Return the [X, Y] coordinate for the center point of the cell that contains the specified text.  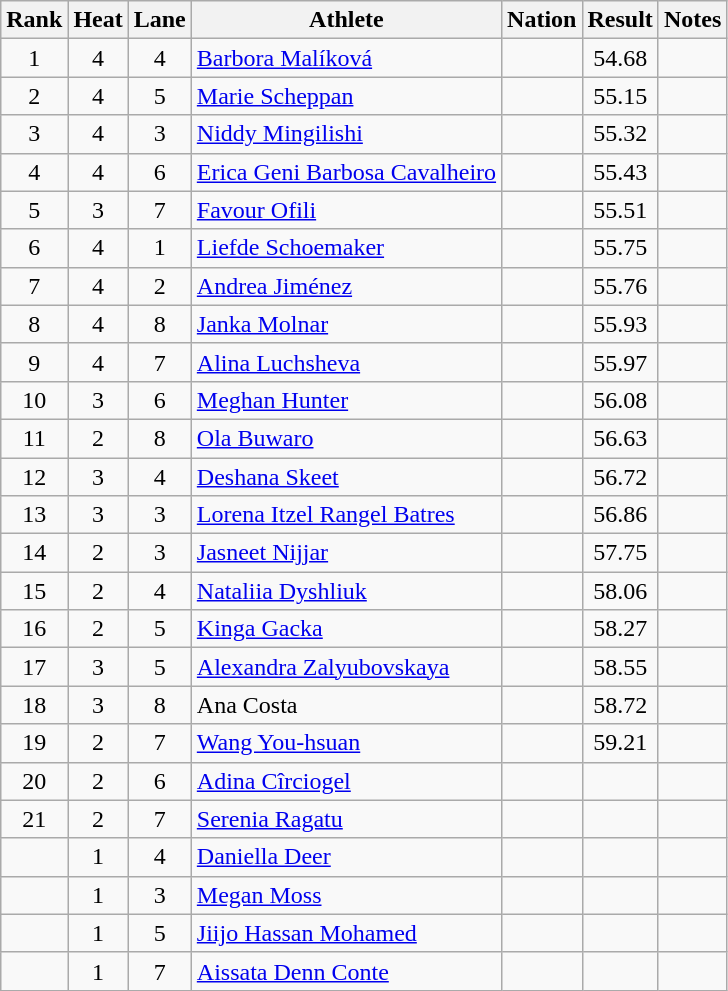
Alina Luchsheva [346, 362]
9 [34, 362]
Serenia Ragatu [346, 819]
15 [34, 591]
54.68 [620, 58]
56.72 [620, 477]
Lane [160, 20]
Adina Cîrciogel [346, 781]
Deshana Skeet [346, 477]
Ana Costa [346, 705]
Jasneet Nijjar [346, 553]
14 [34, 553]
Niddy Mingilishi [346, 134]
11 [34, 438]
56.86 [620, 515]
Liefde Schoemaker [346, 248]
19 [34, 743]
Heat [98, 20]
Nation [542, 20]
Meghan Hunter [346, 400]
55.32 [620, 134]
13 [34, 515]
55.97 [620, 362]
58.06 [620, 591]
Barbora Malíková [346, 58]
Erica Geni Barbosa Cavalheiro [346, 172]
55.43 [620, 172]
57.75 [620, 553]
56.08 [620, 400]
Result [620, 20]
Rank [34, 20]
55.51 [620, 210]
55.76 [620, 286]
Megan Moss [346, 895]
Notes [692, 20]
55.75 [620, 248]
17 [34, 667]
56.63 [620, 438]
58.27 [620, 629]
Janka Molnar [346, 324]
20 [34, 781]
Marie Scheppan [346, 96]
21 [34, 819]
16 [34, 629]
Kinga Gacka [346, 629]
Andrea Jiménez [346, 286]
Ola Buwaro [346, 438]
Lorena Itzel Rangel Batres [346, 515]
Wang You-hsuan [346, 743]
18 [34, 705]
Aissata Denn Conte [346, 971]
Nataliia Dyshliuk [346, 591]
Daniella Deer [346, 857]
10 [34, 400]
59.21 [620, 743]
Favour Ofili [346, 210]
Jiijo Hassan Mohamed [346, 933]
58.72 [620, 705]
55.93 [620, 324]
Alexandra Zalyubovskaya [346, 667]
58.55 [620, 667]
55.15 [620, 96]
12 [34, 477]
Athlete [346, 20]
